Scan for the cell matching the given text and deliver its (x, y) coordinate at center. 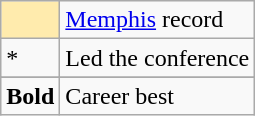
Led the conference (158, 58)
Bold (30, 96)
Career best (158, 96)
Memphis record (158, 20)
* (30, 58)
